Output the [X, Y] coordinate of the center of the cell containing the given text.  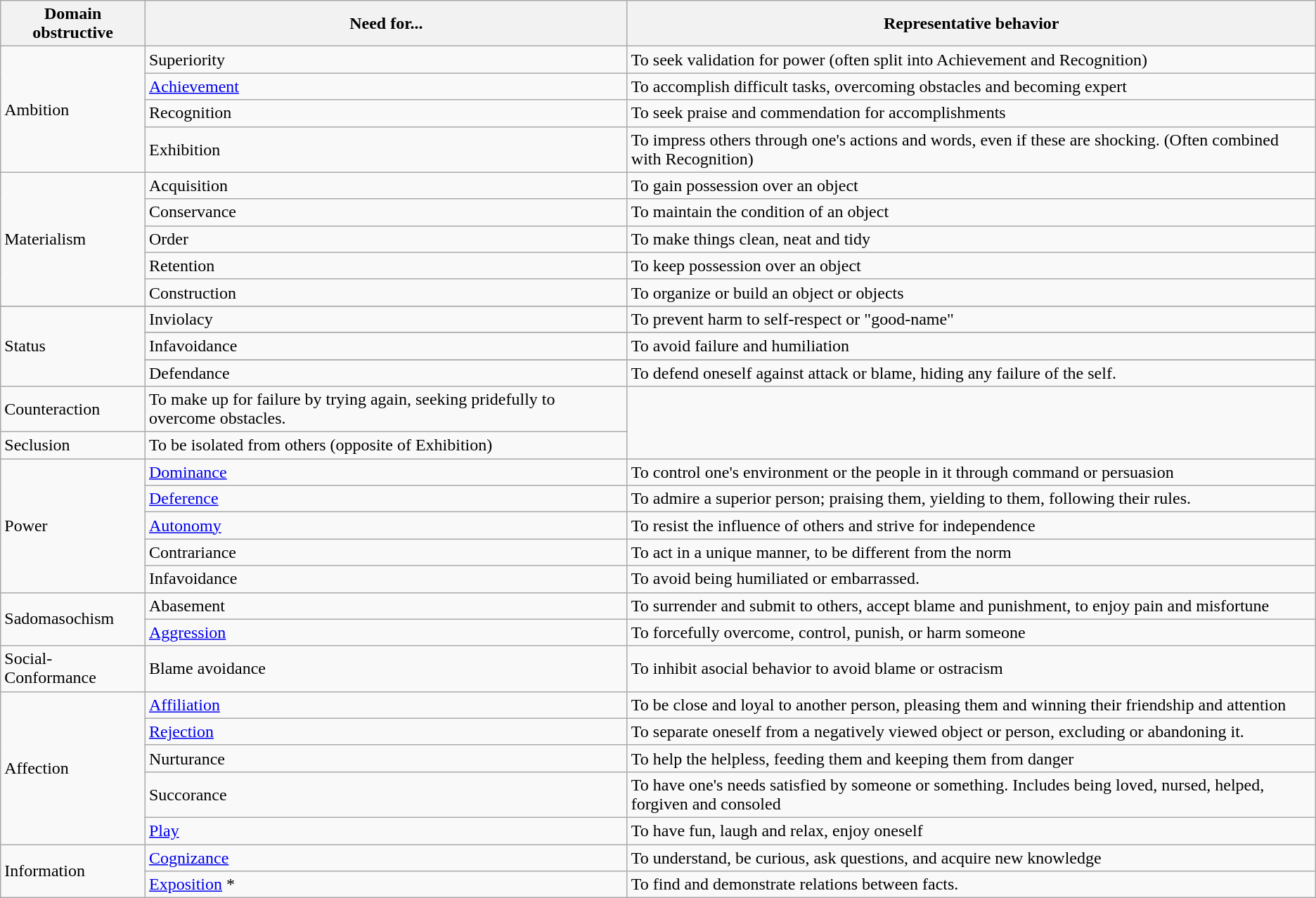
To understand, be curious, ask questions, and acquire new knowledge [972, 858]
Exposition * [386, 885]
Seclusion [73, 445]
Rejection [386, 731]
To inhibit asocial behavior to avoid blame or ostracism [972, 669]
To impress others through one's actions and words, even if these are shocking. (Often combined with Recognition) [972, 149]
To find and demonstrate relations between facts. [972, 885]
To maintain the condition of an object [972, 212]
Recognition [386, 113]
Power [73, 526]
Domain obstructive [73, 24]
To be close and loyal to another person, pleasing them and winning their friendship and attention [972, 705]
To avoid failure and humiliation [972, 346]
Cognizance [386, 858]
Social-Conformance [73, 669]
Representative behavior [972, 24]
Ambition [73, 110]
To control one's environment or the people in it through command or persuasion [972, 472]
To avoid being humiliated or embarrassed. [972, 579]
Exhibition [386, 149]
To be isolated from others (opposite of Exhibition) [386, 445]
Counteraction [73, 409]
To resist the influence of others and strive for independence [972, 526]
Play [386, 831]
Sadomasochism [73, 619]
To seek validation for power (often split into Achievement and Recognition) [972, 60]
To help the helpless, feeding them and keeping them from danger [972, 758]
Contrariance [386, 552]
Affiliation [386, 705]
Achievement [386, 86]
To act in a unique manner, to be different from the norm [972, 552]
To prevent harm to self-respect or "good-name" [972, 319]
Defendance [386, 373]
Aggression [386, 632]
To gain possession over an object [972, 186]
Autonomy [386, 526]
Deference [386, 499]
To accomplish difficult tasks, overcoming obstacles and becoming expert [972, 86]
Succorance [386, 794]
To surrender and submit to others, accept blame and punishment, to enjoy pain and misfortune [972, 606]
Dominance [386, 472]
To forcefully overcome, control, punish, or harm someone [972, 632]
To keep possession over an object [972, 266]
To have one's needs satisfied by someone or something. Includes being loved, nursed, helped, forgiven and consoled [972, 794]
To admire a superior person; praising them, yielding to them, following their rules. [972, 499]
Abasement [386, 606]
Affection [73, 767]
Order [386, 239]
To make up for failure by trying again, seeking pridefully to overcome obstacles. [386, 409]
Conservance [386, 212]
Need for... [386, 24]
To separate oneself from a negatively viewed object or person, excluding or abandoning it. [972, 731]
Superiority [386, 60]
To seek praise and commendation for accomplishments [972, 113]
To defend oneself against attack or blame, hiding any failure of the self. [972, 373]
Construction [386, 292]
Information [73, 871]
To have fun, laugh and relax, enjoy oneself [972, 831]
To organize or build an object or objects [972, 292]
Blame avoidance [386, 669]
Acquisition [386, 186]
To make things clean, neat and tidy [972, 239]
Nurturance [386, 758]
Status [73, 346]
Inviolacy [386, 319]
Retention [386, 266]
Materialism [73, 239]
